Scan for the cell matching the given text and deliver its [X, Y] coordinate at center. 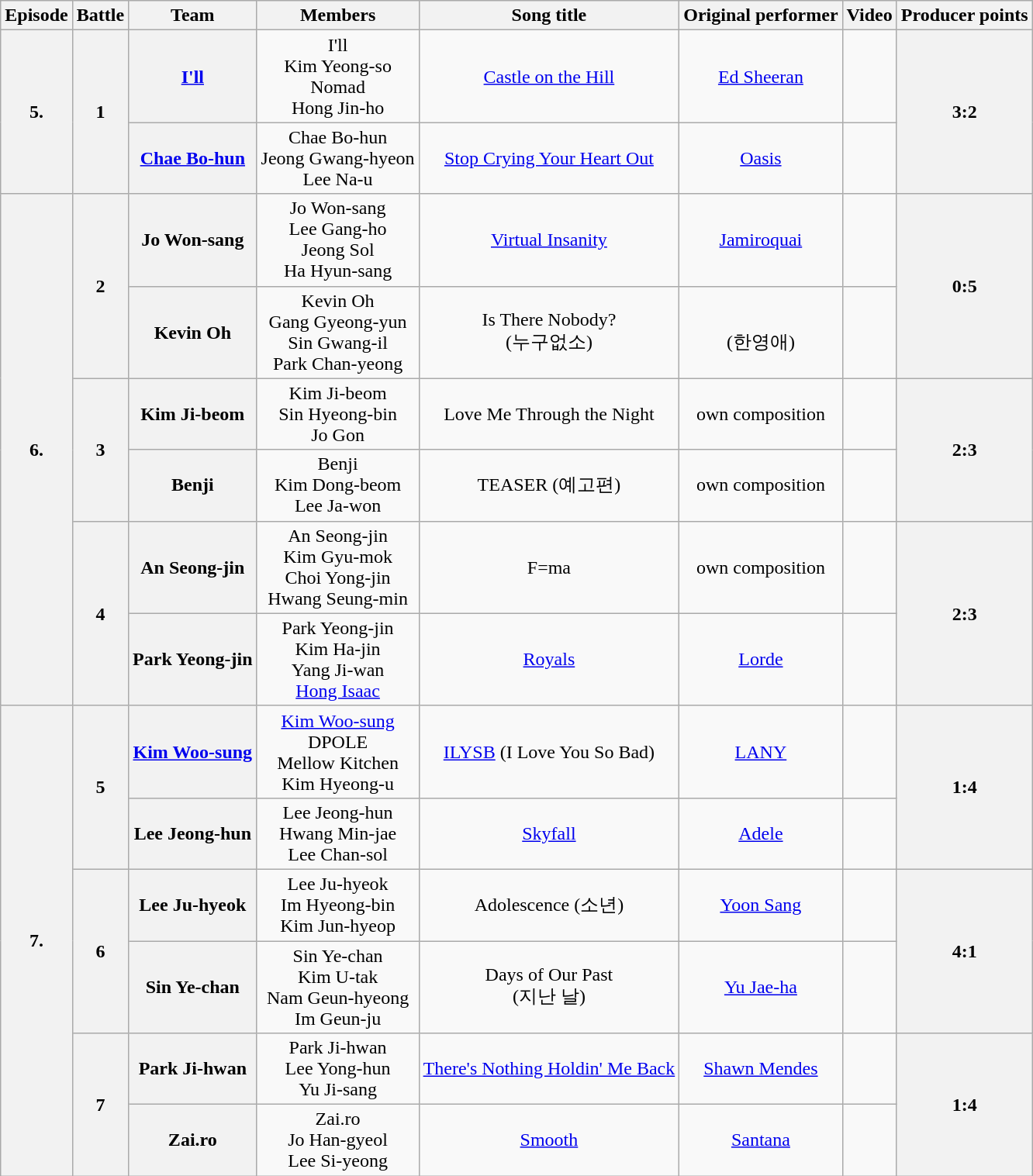
Lee Jeong-hunHwang Min-jaeLee Chan-sol [338, 833]
Zai.ro [193, 1140]
BenjiKim Dong-beomLee Ja-won [338, 485]
5 [100, 788]
Episode [36, 16]
Benji [193, 485]
Team [193, 16]
Is There Nobody?(누구없소) [549, 332]
Producer points [965, 16]
Lorde [761, 659]
Park Yeong-jin [193, 659]
Chae Bo-hunJeong Gwang-hyeonLee Na-u [338, 158]
3 [100, 450]
Kim Ji-beomSin Hyeong-binJo Gon [338, 414]
Castle on the Hill [549, 76]
Video [869, 16]
Shawn Mendes [761, 1069]
There's Nothing Holdin' Me Back [549, 1069]
Sin Ye-chan [193, 988]
3:2 [965, 112]
TEASER (예고편) [549, 485]
Original performer [761, 16]
Oasis [761, 158]
5. [36, 112]
Kevin OhGang Gyeong-yunSin Gwang-ilPark Chan-yeong [338, 332]
4 [100, 613]
6 [100, 950]
Virtual Insanity [549, 240]
Days of Our Past(지난 날) [549, 988]
Chae Bo-hun [193, 158]
0:5 [965, 286]
Sin Ye-chanKim U-takNam Geun-hyeongIm Geun-ju [338, 988]
Kevin Oh [193, 332]
Park Ji-hwan [193, 1069]
Adele [761, 833]
Lee Ju-hyeokIm Hyeong-binKim Jun-hyeop [338, 905]
Adolescence (소년) [549, 905]
Zai.roJo Han-gyeolLee Si-yeong [338, 1140]
Skyfall [549, 833]
2 [100, 286]
Park Ji-hwanLee Yong-hunYu Ji-sang [338, 1069]
Yoon Sang [761, 905]
Ed Sheeran [761, 76]
Love Me Through the Night [549, 414]
An Seong-jinKim Gyu-mokChoi Yong-jinHwang Seung-min [338, 567]
Jamiroquai [761, 240]
Yu Jae-ha [761, 988]
Santana [761, 1140]
F=ma [549, 567]
Kim Woo-sung [193, 752]
Jo Won-sang [193, 240]
Stop Crying Your Heart Out [549, 158]
An Seong-jin [193, 567]
Lee Jeong-hun [193, 833]
Members [338, 16]
4:1 [965, 950]
Jo Won-sangLee Gang-hoJeong SolHa Hyun-sang [338, 240]
I'llKim Yeong-soNomadHong Jin-ho [338, 76]
Park Yeong-jinKim Ha-jinYang Ji-wanHong Isaac [338, 659]
(한영애) [761, 332]
Kim Woo-sungDPOLEMellow KitchenKim Hyeong-u [338, 752]
7. [36, 940]
ILYSB (I Love You So Bad) [549, 752]
LANY [761, 752]
Smooth [549, 1140]
Lee Ju-hyeok [193, 905]
I'll [193, 76]
1 [100, 112]
Battle [100, 16]
Kim Ji-beom [193, 414]
7 [100, 1105]
6. [36, 450]
Song title [549, 16]
Royals [549, 659]
